Return (X, Y) of the center of cell containing provided text 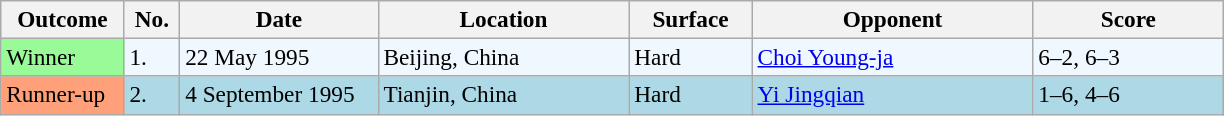
Winner (62, 57)
1–6, 4–6 (1128, 95)
Choi Young-ja (892, 57)
Tianjin, China (504, 95)
2. (152, 95)
4 September 1995 (279, 95)
Opponent (892, 19)
Surface (690, 19)
Beijing, China (504, 57)
22 May 1995 (279, 57)
Outcome (62, 19)
1. (152, 57)
6–2, 6–3 (1128, 57)
Location (504, 19)
Yi Jingqian (892, 95)
Date (279, 19)
Runner-up (62, 95)
Score (1128, 19)
No. (152, 19)
